Capture the cell that displays the provided text and extract its [X, Y] central coordinate. 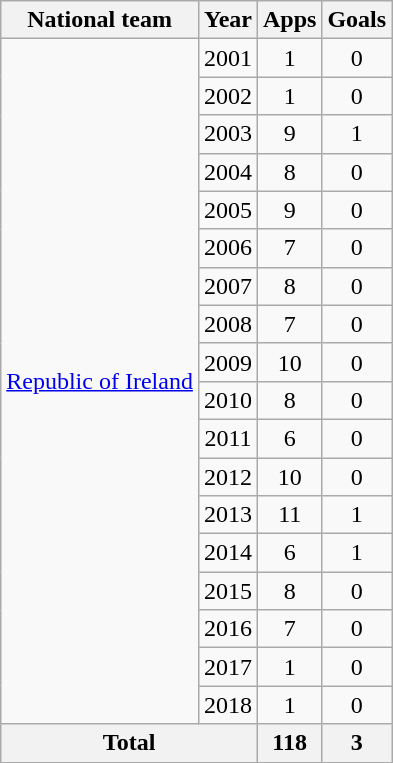
2010 [228, 400]
2002 [228, 96]
Republic of Ireland [100, 382]
2005 [228, 210]
2006 [228, 248]
118 [289, 743]
Apps [289, 20]
2016 [228, 629]
11 [289, 515]
Year [228, 20]
2014 [228, 553]
Goals [357, 20]
3 [357, 743]
2013 [228, 515]
2017 [228, 667]
2003 [228, 134]
2009 [228, 362]
2015 [228, 591]
2008 [228, 324]
2001 [228, 58]
National team [100, 20]
Total [130, 743]
2012 [228, 477]
2018 [228, 705]
2011 [228, 438]
2007 [228, 286]
2004 [228, 172]
